Return the [x, y] coordinate for the center point of the cell that contains the specified text.  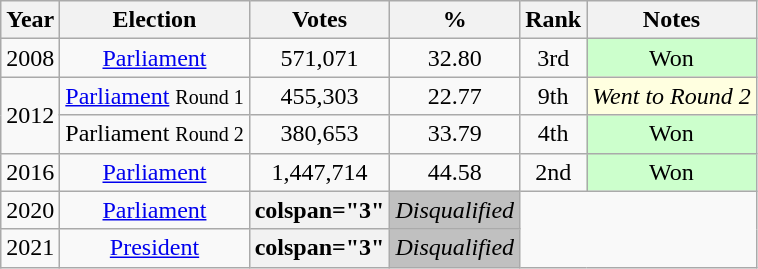
2016 [30, 172]
Election [154, 20]
2nd [554, 172]
Votes [320, 20]
33.79 [455, 134]
455,303 [320, 96]
44.58 [455, 172]
9th [554, 96]
Year [30, 20]
President [154, 248]
32.80 [455, 58]
Notes [672, 20]
22.77 [455, 96]
Parliament Round 1 [154, 96]
2008 [30, 58]
380,653 [320, 134]
2020 [30, 210]
Went to Round 2 [672, 96]
571,071 [320, 58]
3rd [554, 58]
Rank [554, 20]
4th [554, 134]
Parliament Round 2 [154, 134]
2012 [30, 115]
2021 [30, 248]
% [455, 20]
1,447,714 [320, 172]
